From the cell containing the given text, extract its center point as (X, Y) coordinate. 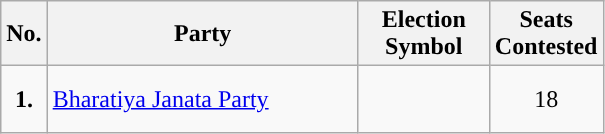
1. (24, 100)
Election Symbol (424, 34)
Bharatiya Janata Party (202, 100)
18 (546, 100)
Seats Contested (546, 34)
Party (202, 34)
No. (24, 34)
